Scan for the cell matching the given text and deliver its (x, y) coordinate at center. 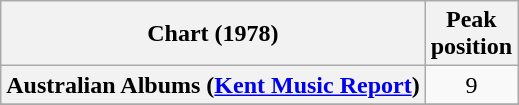
Australian Albums (Kent Music Report) (213, 85)
Chart (1978) (213, 34)
9 (471, 85)
Peakposition (471, 34)
